Return [X, Y] of the center of cell containing provided text 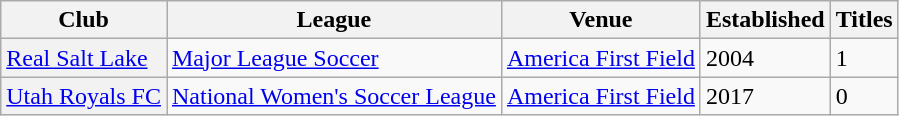
Titles [864, 20]
Real Salt Lake [84, 58]
National Women's Soccer League [334, 96]
League [334, 20]
2004 [765, 58]
1 [864, 58]
Club [84, 20]
Venue [600, 20]
Established [765, 20]
Utah Royals FC [84, 96]
2017 [765, 96]
0 [864, 96]
Major League Soccer [334, 58]
